Pinpoint the cell where the given text exists, returning its (X, Y) midpoint coordinate. 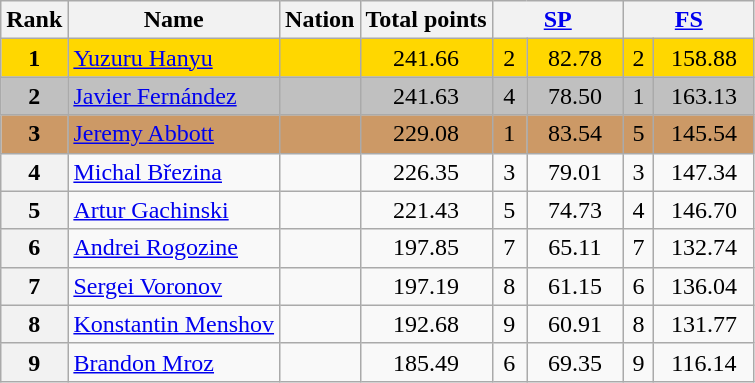
74.73 (576, 210)
131.77 (704, 324)
158.88 (704, 58)
78.50 (576, 96)
Rank (34, 20)
Brandon Mroz (174, 362)
116.14 (704, 362)
Total points (426, 20)
132.74 (704, 248)
Konstantin Menshov (174, 324)
241.66 (426, 58)
Name (174, 20)
SP (558, 20)
241.63 (426, 96)
60.91 (576, 324)
197.85 (426, 248)
82.78 (576, 58)
69.35 (576, 362)
Nation (320, 20)
Javier Fernández (174, 96)
61.15 (576, 286)
185.49 (426, 362)
136.04 (704, 286)
192.68 (426, 324)
146.70 (704, 210)
229.08 (426, 134)
79.01 (576, 172)
Yuzuru Hanyu (174, 58)
226.35 (426, 172)
147.34 (704, 172)
Michal Březina (174, 172)
163.13 (704, 96)
Sergei Voronov (174, 286)
145.54 (704, 134)
Artur Gachinski (174, 210)
221.43 (426, 210)
65.11 (576, 248)
Jeremy Abbott (174, 134)
83.54 (576, 134)
FS (688, 20)
197.19 (426, 286)
Andrei Rogozine (174, 248)
